Extract the [x, y] coordinate from the center of the cell holding the provided text.  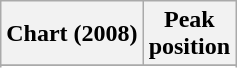
Peakposition [189, 34]
Chart (2008) [72, 34]
